Scan for the cell matching the given text and deliver its (X, Y) coordinate at center. 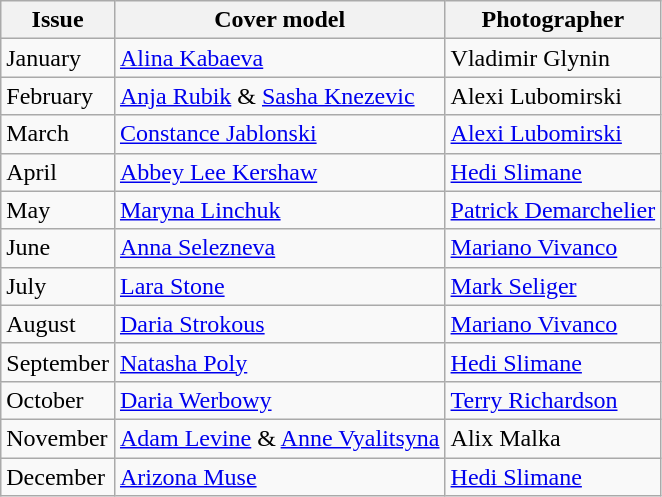
Vladimir Glynin (553, 58)
Terry Richardson (553, 400)
December (58, 477)
Photographer (553, 20)
June (58, 248)
Arizona Muse (280, 477)
July (58, 286)
September (58, 362)
Issue (58, 20)
May (58, 210)
March (58, 134)
Cover model (280, 20)
Patrick Demarchelier (553, 210)
Alix Malka (553, 438)
Mark Seliger (553, 286)
Constance Jablonski (280, 134)
Maryna Linchuk (280, 210)
April (58, 172)
November (58, 438)
Alina Kabaeva (280, 58)
Anja Rubik & Sasha Knezevic (280, 96)
October (58, 400)
Abbey Lee Kershaw (280, 172)
Adam Levine & Anne Vyalitsyna (280, 438)
Lara Stone (280, 286)
Natasha Poly (280, 362)
Anna Selezneva (280, 248)
January (58, 58)
August (58, 324)
Daria Strokous (280, 324)
February (58, 96)
Daria Werbowy (280, 400)
